Scan for the cell matching the given text and deliver its [x, y] coordinate at center. 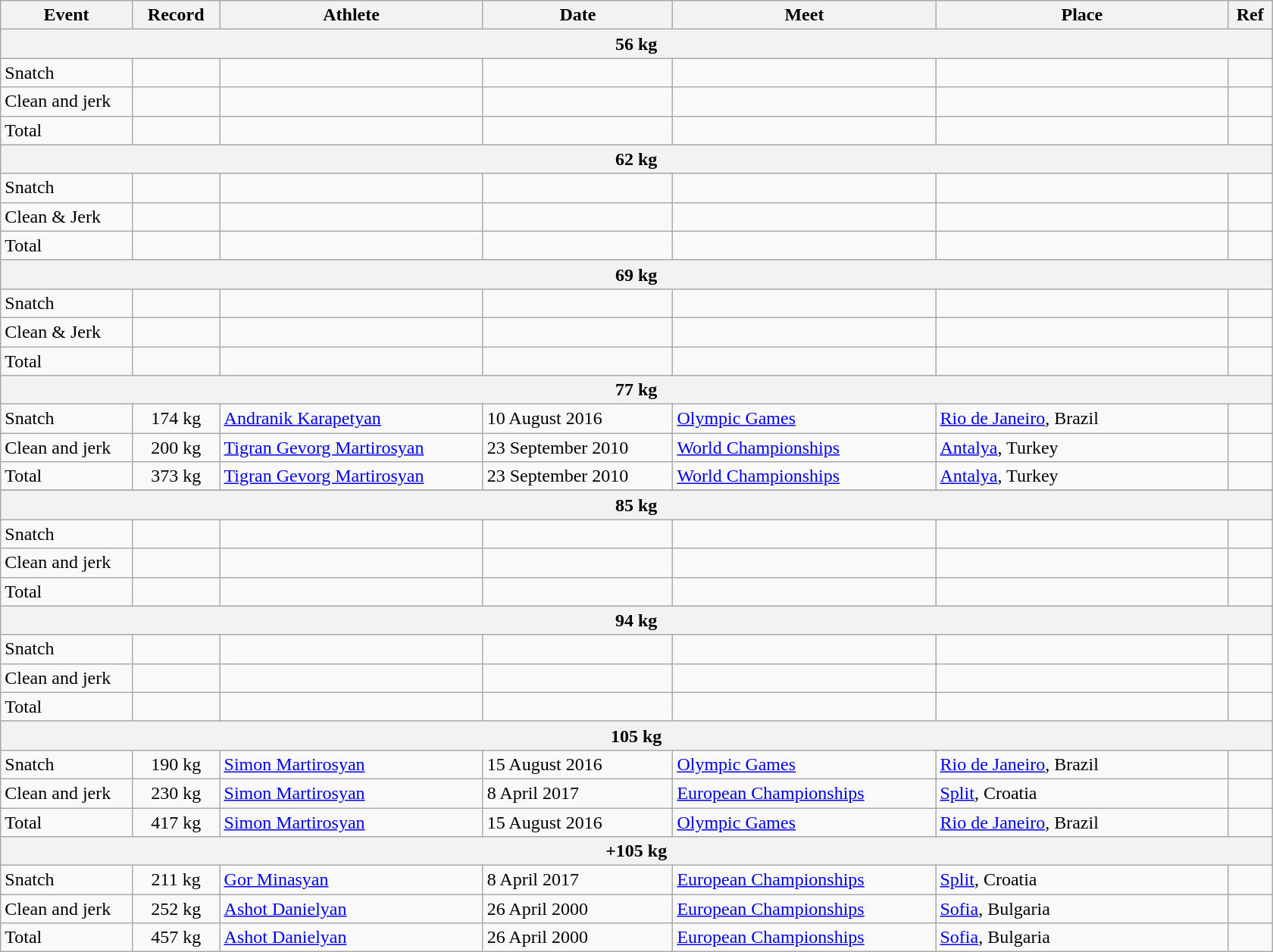
94 kg [636, 620]
200 kg [176, 448]
+105 kg [636, 851]
Andranik Karapetyan [352, 419]
Place [1082, 15]
77 kg [636, 390]
190 kg [176, 764]
56 kg [636, 44]
211 kg [176, 880]
105 kg [636, 735]
Date [577, 15]
85 kg [636, 505]
Record [176, 15]
373 kg [176, 476]
Meet [805, 15]
417 kg [176, 822]
174 kg [176, 419]
Event [67, 15]
457 kg [176, 938]
230 kg [176, 793]
Gor Minasyan [352, 880]
62 kg [636, 159]
10 August 2016 [577, 419]
Athlete [352, 15]
Ref [1250, 15]
252 kg [176, 909]
69 kg [636, 274]
